Scan for the cell matching the given text and deliver its [x, y] coordinate at center. 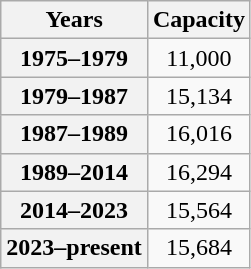
15,134 [198, 96]
1975–1979 [74, 58]
11,000 [198, 58]
1979–1987 [74, 96]
16,294 [198, 172]
Years [74, 20]
Capacity [198, 20]
2023–present [74, 248]
2014–2023 [74, 210]
15,684 [198, 248]
16,016 [198, 134]
1987–1989 [74, 134]
15,564 [198, 210]
1989–2014 [74, 172]
